Search for the cell housing the specified text and yield its [X, Y] center coordinate. 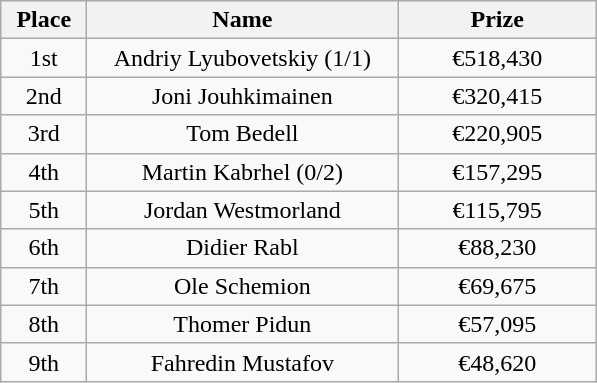
Jordan Westmorland [242, 210]
€518,430 [498, 58]
Joni Jouhkimainen [242, 96]
9th [44, 362]
Thomer Pidun [242, 324]
6th [44, 248]
5th [44, 210]
8th [44, 324]
€88,230 [498, 248]
Tom Bedell [242, 134]
Fahredin Mustafov [242, 362]
7th [44, 286]
Ole Schemion [242, 286]
€69,675 [498, 286]
Name [242, 20]
2nd [44, 96]
1st [44, 58]
Didier Rabl [242, 248]
€115,795 [498, 210]
€220,905 [498, 134]
Prize [498, 20]
4th [44, 172]
3rd [44, 134]
Martin Kabrhel (0/2) [242, 172]
€157,295 [498, 172]
Place [44, 20]
€48,620 [498, 362]
Andriy Lyubovetskiy (1/1) [242, 58]
€320,415 [498, 96]
€57,095 [498, 324]
